Provide the [X, Y] coordinate of the cell's center where the given text is located.  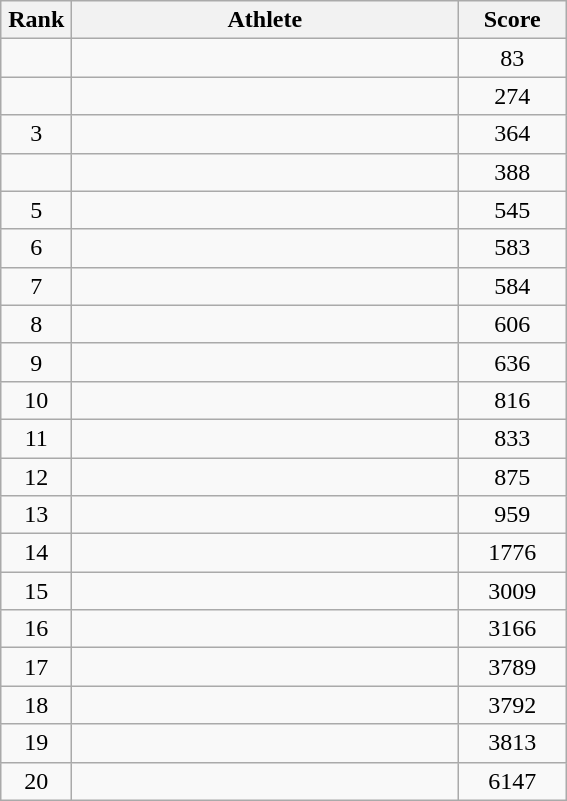
636 [512, 362]
8 [36, 324]
19 [36, 743]
11 [36, 438]
13 [36, 515]
15 [36, 591]
Score [512, 20]
274 [512, 96]
14 [36, 553]
10 [36, 400]
833 [512, 438]
9 [36, 362]
Athlete [265, 20]
875 [512, 477]
364 [512, 134]
1776 [512, 553]
83 [512, 58]
816 [512, 400]
3813 [512, 743]
5 [36, 210]
3792 [512, 705]
6 [36, 248]
959 [512, 515]
12 [36, 477]
20 [36, 781]
17 [36, 667]
Rank [36, 20]
16 [36, 629]
3789 [512, 667]
388 [512, 172]
7 [36, 286]
18 [36, 705]
3009 [512, 591]
606 [512, 324]
584 [512, 286]
583 [512, 248]
545 [512, 210]
3166 [512, 629]
6147 [512, 781]
3 [36, 134]
